Pinpoint the cell where the given text exists, returning its (x, y) midpoint coordinate. 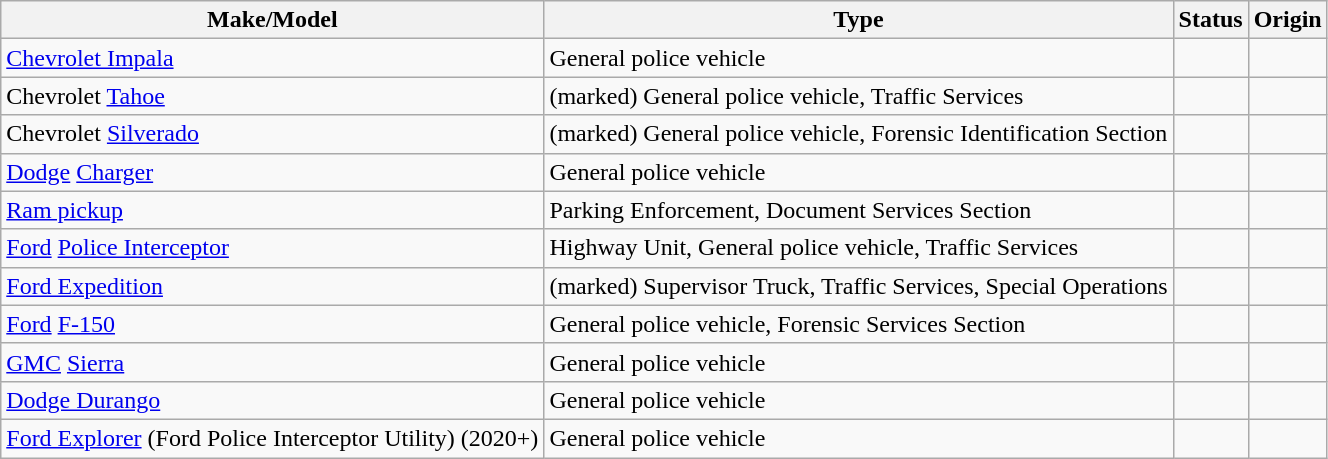
General police vehicle, Forensic Services Section (858, 324)
Dodge Durango (272, 400)
GMC Sierra (272, 362)
Ford Expedition (272, 286)
Ford Police Interceptor (272, 248)
Dodge Charger (272, 172)
(marked) General police vehicle, Forensic Identification Section (858, 134)
Ford F-150 (272, 324)
Make/Model (272, 20)
Chevrolet Tahoe (272, 96)
Chevrolet Impala (272, 58)
Status (1210, 20)
(marked) General police vehicle, Traffic Services (858, 96)
Highway Unit, General police vehicle, Traffic Services (858, 248)
Chevrolet Silverado (272, 134)
Parking Enforcement, Document Services Section (858, 210)
Ford Explorer (Ford Police Interceptor Utility) (2020+) (272, 438)
Origin (1288, 20)
Ram pickup (272, 210)
(marked) Supervisor Truck, Traffic Services, Special Operations (858, 286)
Type (858, 20)
